Determine the [x, y] coordinate at the center of the cell enclosing the given text.  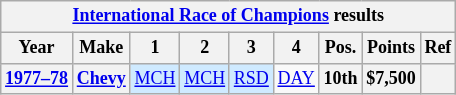
2 [205, 48]
Make [101, 48]
3 [251, 48]
Ref [438, 48]
RSD [251, 78]
Chevy [101, 78]
Year [37, 48]
4 [296, 48]
Pos. [340, 48]
International Race of Champions results [228, 16]
Points [391, 48]
DAY [296, 78]
1 [155, 48]
$7,500 [391, 78]
10th [340, 78]
1977–78 [37, 78]
